Return the [x, y] coordinate for the center point of the cell that contains the specified text.  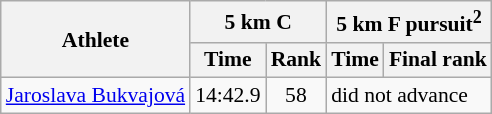
Jaroslava Bukvajová [96, 96]
did not advance [409, 96]
5 km F pursuit2 [409, 22]
Final rank [438, 60]
14:42.9 [228, 96]
Rank [296, 60]
5 km C [258, 22]
58 [296, 96]
Athlete [96, 40]
